Provide the [X, Y] coordinate of the cell's center where the given text is located.  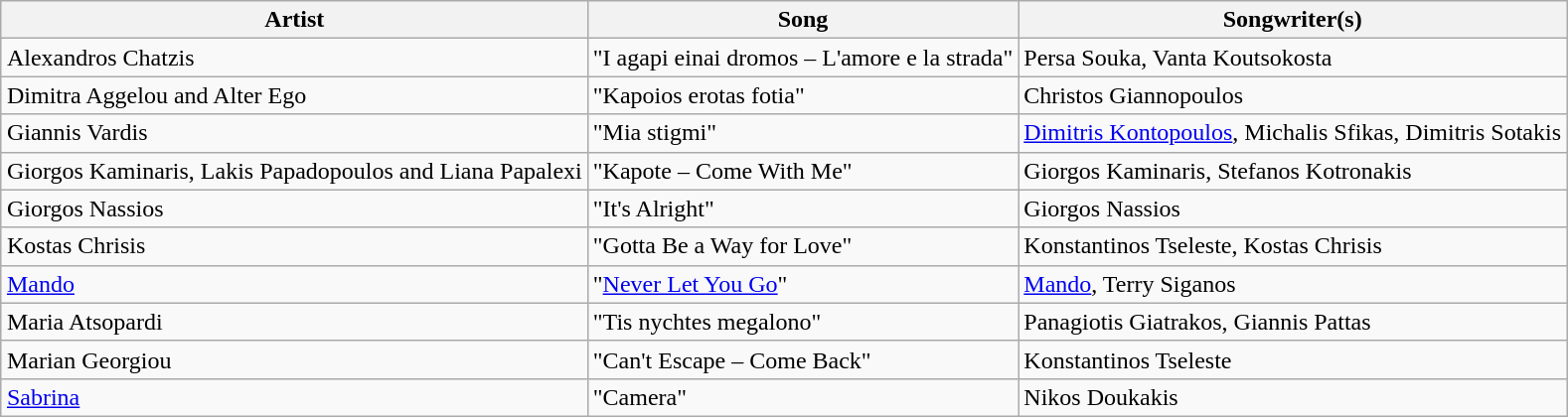
Dimitris Kontopoulos, Michalis Sfikas, Dimitris Sotakis [1293, 133]
"Never Let You Go" [803, 284]
Sabrina [294, 397]
"Gotta Be a Way for Love" [803, 246]
Giannis Vardis [294, 133]
Mando, Terry Siganos [1293, 284]
Giorgos Kaminaris, Lakis Papadopoulos and Liana Papalexi [294, 171]
Dimitra Aggelou and Alter Ego [294, 95]
Giorgos Kaminaris, Stefanos Kotronakis [1293, 171]
Panagiotis Giatrakos, Giannis Pattas [1293, 322]
Alexandros Chatzis [294, 58]
Kostas Chrisis [294, 246]
"Kapote – Come With Me" [803, 171]
Songwriter(s) [1293, 20]
Song [803, 20]
Konstantinos Tseleste [1293, 359]
Artist [294, 20]
"It's Alright" [803, 208]
Konstantinos Tseleste, Kostas Chrisis [1293, 246]
Persa Souka, Vanta Koutsokosta [1293, 58]
"Tis nychtes megalono" [803, 322]
Christos Giannopoulos [1293, 95]
"Mia stigmi" [803, 133]
Maria Atsopardi [294, 322]
"Can't Escape – Come Back" [803, 359]
Marian Georgiou [294, 359]
Nikos Doukakis [1293, 397]
Mando [294, 284]
"Camera" [803, 397]
"Kapoios erotas fotia" [803, 95]
"I agapi einai dromos – L'amore e la strada" [803, 58]
